Determine the (X, Y) coordinate at the center of the cell enclosing the given text.  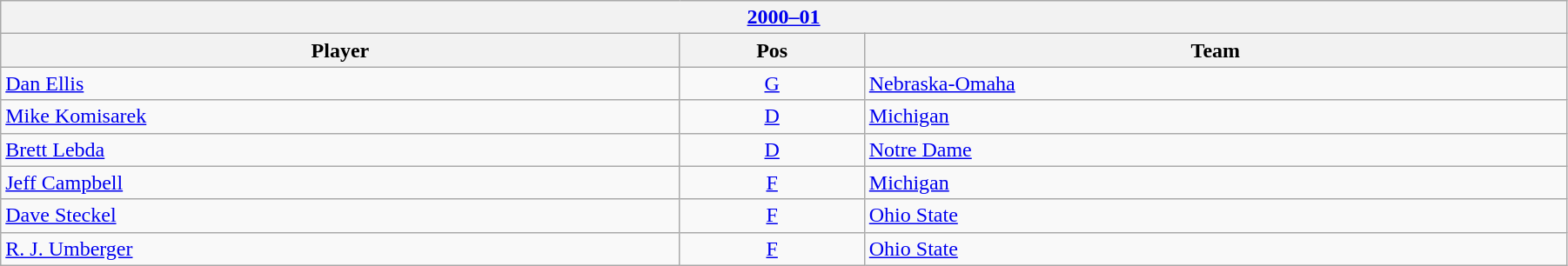
R. J. Umberger (340, 249)
Dan Ellis (340, 83)
Pos (772, 50)
Player (340, 50)
Team (1215, 50)
Notre Dame (1215, 150)
Nebraska-Omaha (1215, 83)
G (772, 83)
Jeff Campbell (340, 183)
Dave Steckel (340, 216)
Mike Komisarek (340, 116)
Brett Lebda (340, 150)
2000–01 (784, 17)
